Locate the cell with the specified text and output its [X, Y] center coordinate. 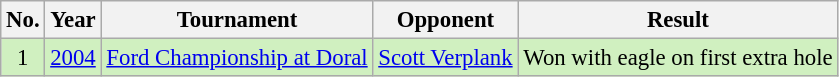
Ford Championship at Doral [237, 58]
Tournament [237, 20]
No. [23, 20]
Won with eagle on first extra hole [678, 58]
Scott Verplank [446, 58]
1 [23, 58]
Opponent [446, 20]
2004 [73, 58]
Result [678, 20]
Year [73, 20]
